Extract the (x, y) coordinate from the center of the cell holding the provided text.  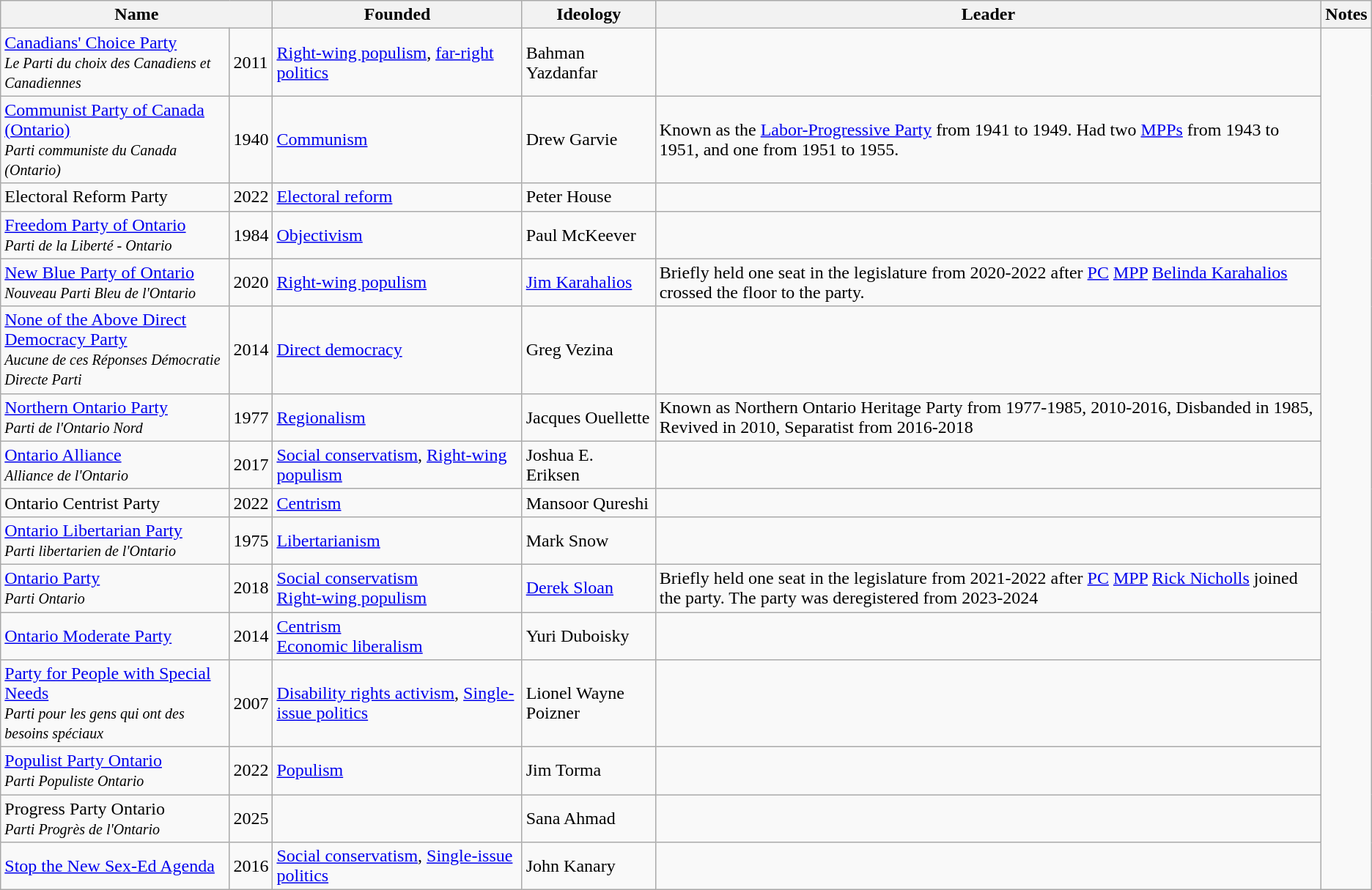
None of the Above Direct Democracy PartyAucune de ces Réponses Démocratie Directe Parti (115, 350)
Jim Torma (589, 771)
Greg Vezina (589, 350)
New Blue Party of OntarioNouveau Parti Bleu de l'Ontario (115, 283)
Joshua E. Eriksen (589, 464)
Centrism (397, 503)
Yuri Duboisky (589, 636)
Stop the New Sex-Ed Agenda (115, 866)
Ideology (589, 15)
1984 (251, 234)
Known as the Labor-Progressive Party from 1941 to 1949. Had two MPPs from 1943 to 1951, and one from 1951 to 1955. (988, 139)
Northern Ontario PartyParti de l'Ontario Nord (115, 418)
1977 (251, 418)
Name (136, 15)
Known as Northern Ontario Heritage Party from 1977-1985, 2010-2016, Disbanded in 1985, Revived in 2010, Separatist from 2016-2018 (988, 418)
Libertarianism (397, 541)
Jacques Ouellette (589, 418)
Ontario Libertarian PartyParti libertarien de l'Ontario (115, 541)
Ontario PartyParti Ontario (115, 587)
Disability rights activism, Single-issue politics (397, 703)
2007 (251, 703)
1940 (251, 139)
Freedom Party of OntarioParti de la Liberté - Ontario (115, 234)
2011 (251, 62)
Populist Party OntarioParti Populiste Ontario (115, 771)
Progress Party OntarioParti Progrès de l'Ontario (115, 819)
Bahman Yazdanfar (589, 62)
2025 (251, 819)
Right-wing populism (397, 283)
2018 (251, 587)
Regionalism (397, 418)
Direct democracy (397, 350)
Communism (397, 139)
Populism (397, 771)
Mark Snow (589, 541)
Ontario Centrist Party (115, 503)
Electoral Reform Party (115, 197)
Right-wing populism, far-right politics (397, 62)
Leader (988, 15)
Paul McKeever (589, 234)
Jim Karahalios (589, 283)
Briefly held one seat in the legislature from 2020-2022 after PC MPP Belinda Karahalios crossed the floor to the party. (988, 283)
John Kanary (589, 866)
Notes (1346, 15)
Electoral reform (397, 197)
Lionel Wayne Poizner (589, 703)
Social conservatismRight-wing populism (397, 587)
Derek Sloan (589, 587)
Communist Party of Canada (Ontario)Parti communiste du Canada (Ontario) (115, 139)
2020 (251, 283)
1975 (251, 541)
Sana Ahmad (589, 819)
Party for People with Special NeedsParti pour les gens qui ont des besoins spéciaux (115, 703)
Founded (397, 15)
2016 (251, 866)
Briefly held one seat in the legislature from 2021-2022 after PC MPP Rick Nicholls joined the party. The party was deregistered from 2023-2024 (988, 587)
Canadians' Choice PartyLe Parti du choix des Canadiens et Canadiennes (115, 62)
Peter House (589, 197)
Ontario Moderate Party (115, 636)
CentrismEconomic liberalism (397, 636)
Mansoor Qureshi (589, 503)
Ontario AllianceAlliance de l'Ontario (115, 464)
Drew Garvie (589, 139)
2017 (251, 464)
Social conservatism, Right-wing populism (397, 464)
Social conservatism, Single-issue politics (397, 866)
Objectivism (397, 234)
